Find where the given text appears and provide that cell's center as (x, y) coordinate. 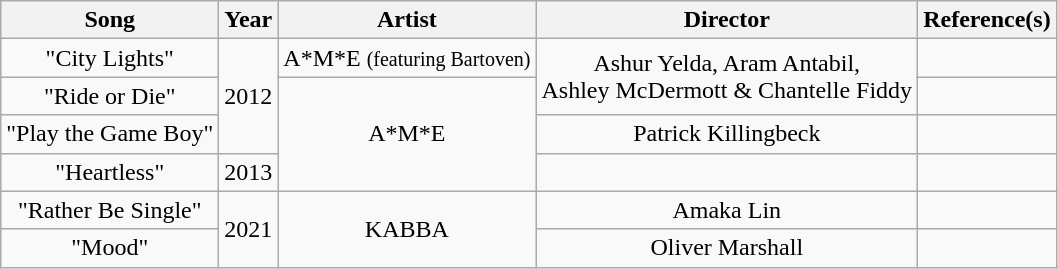
"Mood" (110, 248)
Oliver Marshall (727, 248)
"Heartless" (110, 172)
Reference(s) (988, 20)
KABBA (407, 229)
Ashur Yelda, Aram Antabil,Ashley McDermott & Chantelle Fiddy (727, 77)
2012 (248, 96)
Amaka Lin (727, 210)
Year (248, 20)
2013 (248, 172)
A*M*E (featuring Bartoven) (407, 58)
"Rather Be Single" (110, 210)
Artist (407, 20)
Patrick Killingbeck (727, 134)
"Ride or Die" (110, 96)
"City Lights" (110, 58)
Song (110, 20)
A*M*E (407, 134)
"Play the Game Boy" (110, 134)
2021 (248, 229)
Director (727, 20)
